Detect which cell encompasses the target text, then output its (x, y) center coordinate. 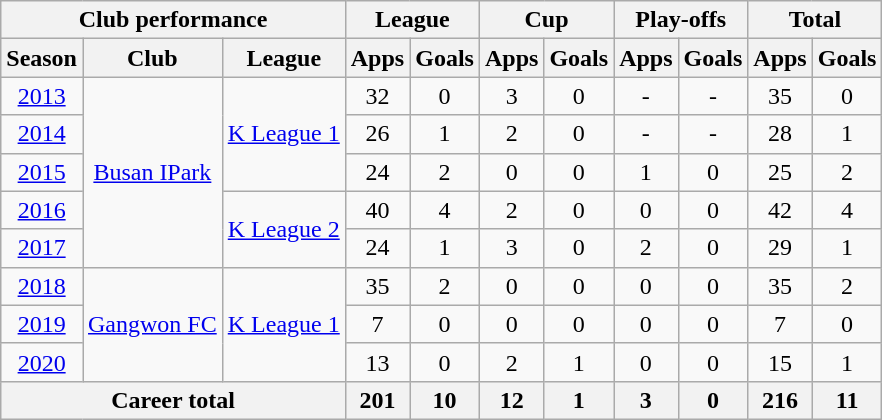
Career total (174, 400)
25 (780, 172)
Club (152, 58)
Club performance (174, 20)
Busan IPark (152, 172)
40 (377, 210)
13 (377, 362)
K League 2 (284, 229)
2013 (42, 96)
2019 (42, 324)
2017 (42, 248)
2020 (42, 362)
12 (511, 400)
2014 (42, 134)
201 (377, 400)
32 (377, 96)
2016 (42, 210)
2018 (42, 286)
26 (377, 134)
42 (780, 210)
29 (780, 248)
28 (780, 134)
Cup (546, 20)
15 (780, 362)
10 (445, 400)
Play-offs (681, 20)
Season (42, 58)
Total (815, 20)
11 (847, 400)
216 (780, 400)
Gangwon FC (152, 324)
2015 (42, 172)
